For the text-containing cell, return its midpoint in [X, Y] coordinate format. 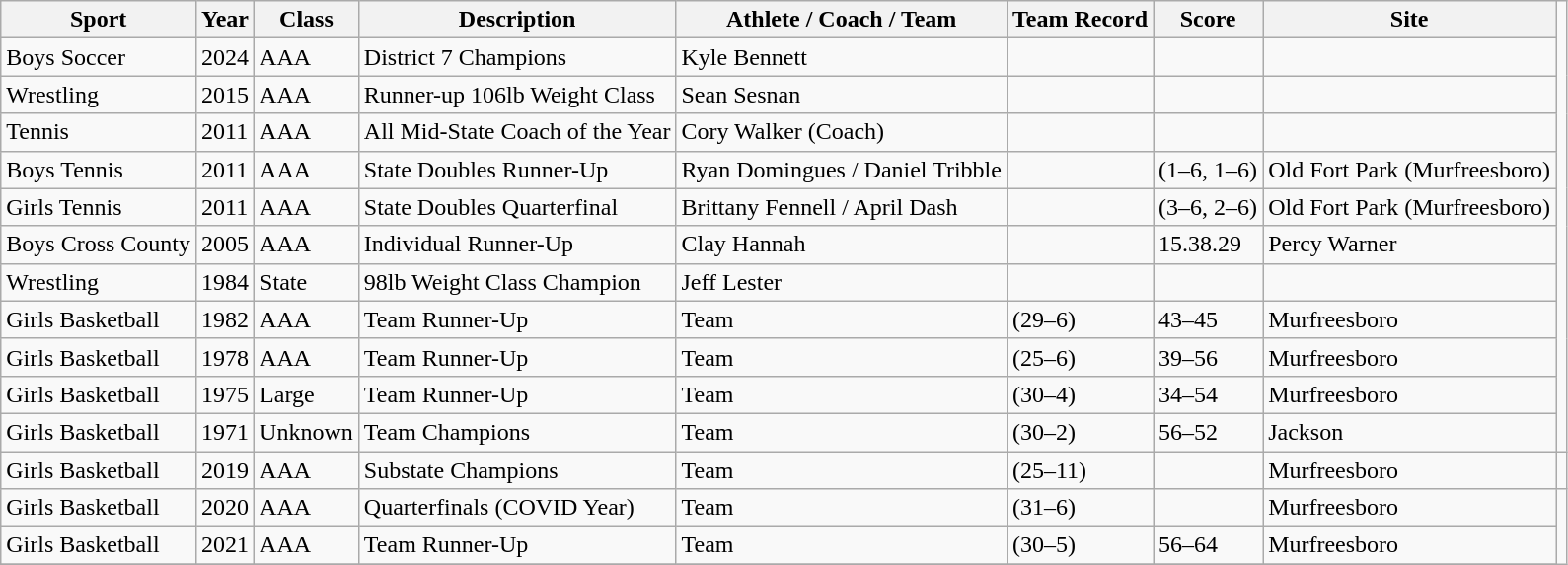
98lb Weight Class Champion [517, 282]
Year [225, 20]
Substate Champions [517, 470]
Jeff Lester [841, 282]
Boys Soccer [99, 57]
1978 [225, 357]
(30–2) [1080, 432]
Tennis [99, 132]
34–54 [1208, 394]
Site [1409, 20]
15.38.29 [1208, 245]
Team Champions [517, 432]
District 7 Champions [517, 57]
(25–11) [1080, 470]
Percy Warner [1409, 245]
Boys Cross County [99, 245]
Quarterfinals (COVID Year) [517, 508]
Sport [99, 20]
(1–6, 1–6) [1208, 170]
Large [307, 394]
Ryan Domingues / Daniel Tribble [841, 170]
Unknown [307, 432]
2024 [225, 57]
Cory Walker (Coach) [841, 132]
(30–5) [1080, 545]
56–52 [1208, 432]
Individual Runner-Up [517, 245]
State [307, 282]
1984 [225, 282]
All Mid-State Coach of the Year [517, 132]
(30–4) [1080, 394]
Score [1208, 20]
56–64 [1208, 545]
2020 [225, 508]
2015 [225, 95]
39–56 [1208, 357]
State Doubles Runner-Up [517, 170]
Description [517, 20]
43–45 [1208, 319]
Brittany Fennell / April Dash [841, 207]
Runner-up 106lb Weight Class [517, 95]
Team Record [1080, 20]
Sean Sesnan [841, 95]
Kyle Bennett [841, 57]
State Doubles Quarterfinal [517, 207]
2019 [225, 470]
Boys Tennis [99, 170]
(25–6) [1080, 357]
1971 [225, 432]
Clay Hannah [841, 245]
Girls Tennis [99, 207]
Jackson [1409, 432]
(29–6) [1080, 319]
(31–6) [1080, 508]
2005 [225, 245]
1982 [225, 319]
Athlete / Coach / Team [841, 20]
(3–6, 2–6) [1208, 207]
1975 [225, 394]
2021 [225, 545]
Class [307, 20]
